Pinpoint the cell where the given text exists, returning its [x, y] midpoint coordinate. 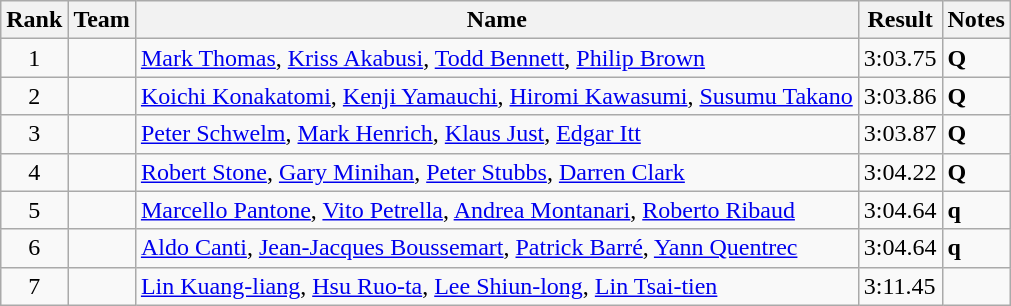
Result [900, 20]
Name [496, 20]
3:03.87 [900, 134]
Robert Stone, Gary Minihan, Peter Stubbs, Darren Clark [496, 172]
3 [34, 134]
Peter Schwelm, Mark Henrich, Klaus Just, Edgar Itt [496, 134]
5 [34, 210]
4 [34, 172]
6 [34, 248]
Mark Thomas, Kriss Akabusi, Todd Bennett, Philip Brown [496, 58]
3:04.22 [900, 172]
Koichi Konakatomi, Kenji Yamauchi, Hiromi Kawasumi, Susumu Takano [496, 96]
3:03.75 [900, 58]
Team [102, 20]
Aldo Canti, Jean-Jacques Boussemart, Patrick Barré, Yann Quentrec [496, 248]
1 [34, 58]
7 [34, 286]
Rank [34, 20]
3:11.45 [900, 286]
3:03.86 [900, 96]
Lin Kuang-liang, Hsu Ruo-ta, Lee Shiun-long, Lin Tsai-tien [496, 286]
2 [34, 96]
Marcello Pantone, Vito Petrella, Andrea Montanari, Roberto Ribaud [496, 210]
Notes [976, 20]
